Identify which cell holds the provided text, then report its (x, y) central coordinate. 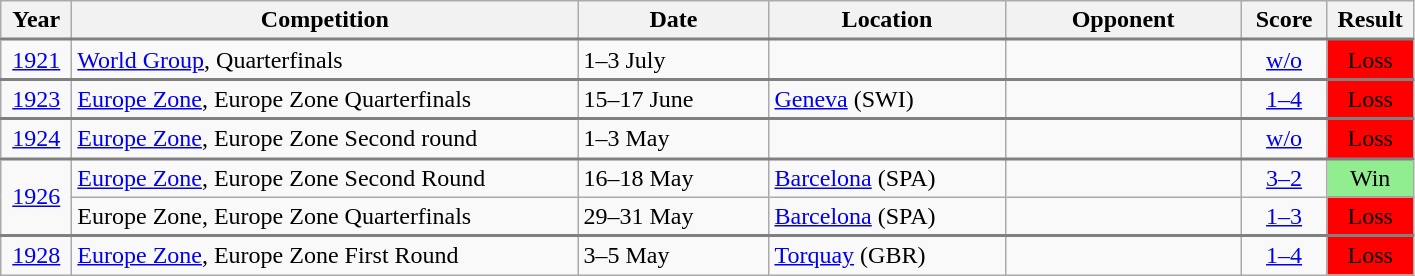
1–3 July (674, 60)
1924 (36, 139)
Opponent (1123, 20)
1–3 May (674, 139)
Geneva (SWI) (887, 99)
Year (36, 20)
1–3 (1284, 216)
Europe Zone, Europe Zone Second round (325, 139)
World Group, Quarterfinals (325, 60)
Europe Zone, Europe Zone First Round (325, 256)
1928 (36, 256)
1923 (36, 99)
15–17 June (674, 99)
29–31 May (674, 216)
1921 (36, 60)
16–18 May (674, 178)
Result (1370, 20)
Location (887, 20)
Europe Zone, Europe Zone Second Round (325, 178)
Date (674, 20)
Win (1370, 178)
Competition (325, 20)
1926 (36, 197)
3–5 May (674, 256)
Torquay (GBR) (887, 256)
Score (1284, 20)
3–2 (1284, 178)
